Provide the [X, Y] coordinate of the cell's center where the given text is located.  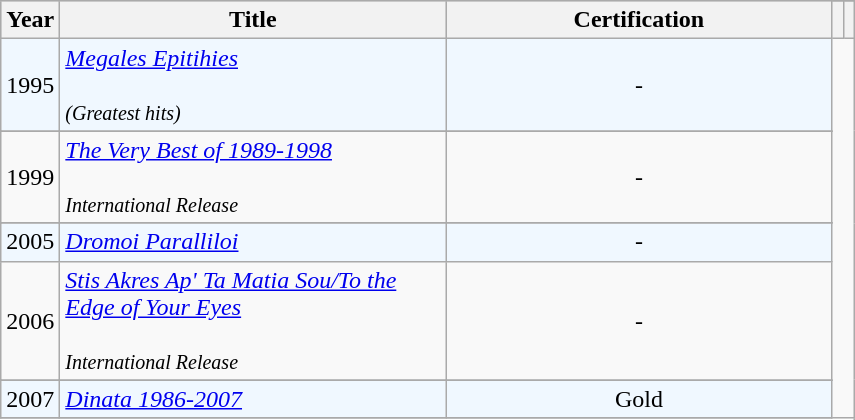
2007 [30, 399]
Year [30, 20]
Megales Epitihies (Greatest hits) [253, 85]
1999 [30, 177]
Dromoi Paralliloi [253, 242]
The Very Best of 1989-1998 International Release [253, 177]
Certification [639, 20]
Stis Akres Ap' Ta Matia Sou/To the Edge of Your Eyes International Release [253, 320]
Gold [639, 399]
Title [253, 20]
Dinata 1986-2007 [253, 399]
2005 [30, 242]
1995 [30, 85]
2006 [30, 320]
